Search for the cell housing the specified text and yield its [x, y] center coordinate. 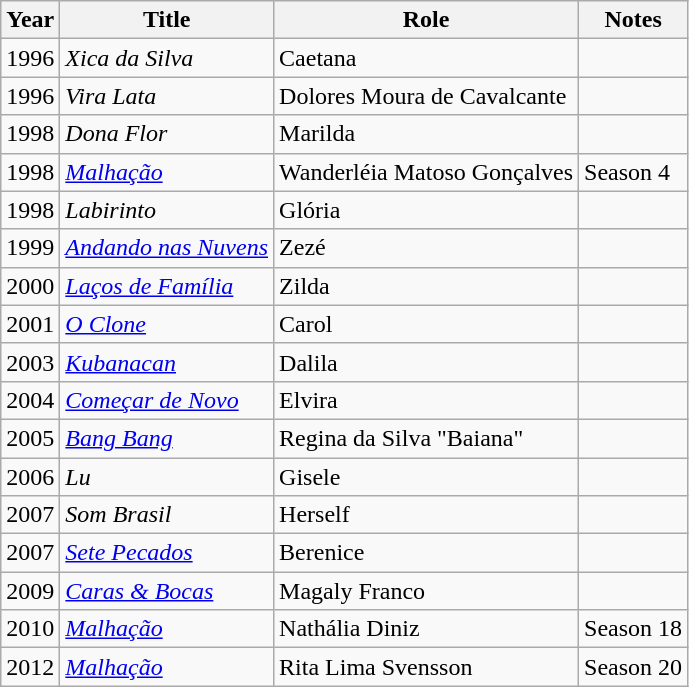
Elvira [426, 400]
Vira Lata [167, 96]
Carol [426, 324]
Regina da Silva "Baiana" [426, 438]
Season 20 [634, 667]
Notes [634, 20]
Laços de Família [167, 286]
1999 [30, 248]
2006 [30, 477]
Bang Bang [167, 438]
2010 [30, 629]
O Clone [167, 324]
Dalila [426, 362]
2012 [30, 667]
Xica da Silva [167, 58]
Gisele [426, 477]
Marilda [426, 134]
Kubanacan [167, 362]
Lu [167, 477]
Labirinto [167, 210]
Caras & Bocas [167, 591]
2009 [30, 591]
Glória [426, 210]
Berenice [426, 553]
Title [167, 20]
Som Brasil [167, 515]
Rita Lima Svensson [426, 667]
Zezé [426, 248]
Season 18 [634, 629]
Dona Flor [167, 134]
2003 [30, 362]
Dolores Moura de Cavalcante [426, 96]
2005 [30, 438]
Andando nas Nuvens [167, 248]
Role [426, 20]
Magaly Franco [426, 591]
Zilda [426, 286]
Herself [426, 515]
Começar de Novo [167, 400]
Caetana [426, 58]
2004 [30, 400]
Wanderléia Matoso Gonçalves [426, 172]
Sete Pecados [167, 553]
2000 [30, 286]
Year [30, 20]
Season 4 [634, 172]
2001 [30, 324]
Nathália Diniz [426, 629]
